Pinpoint the cell where the given text exists, returning its (x, y) midpoint coordinate. 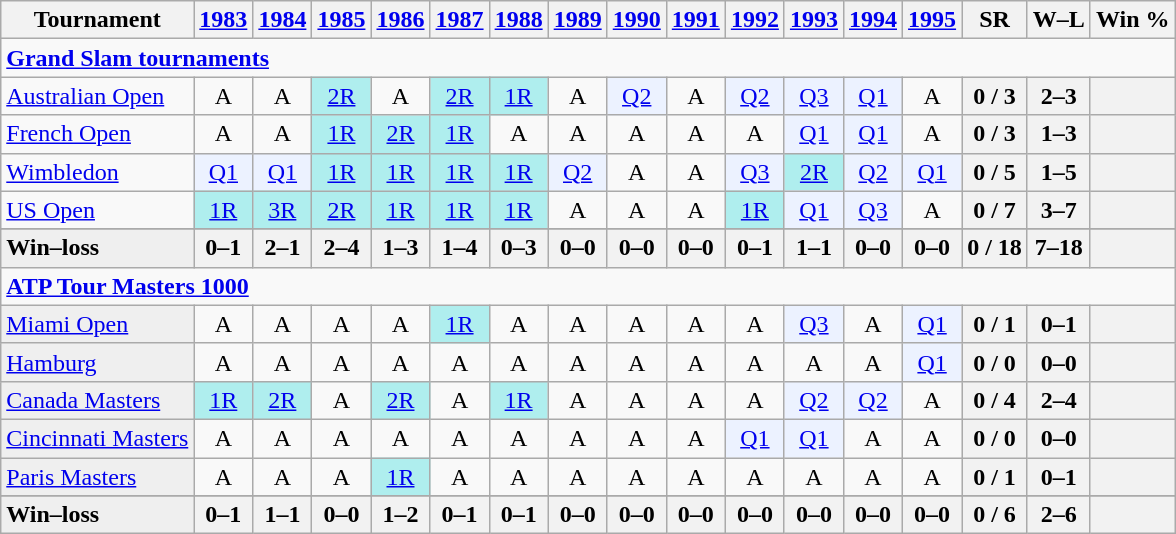
1987 (460, 20)
SR (995, 20)
Grand Slam tournaments (588, 58)
1–4 (460, 248)
Miami Open (98, 324)
1992 (754, 20)
W–L (1058, 20)
US Open (98, 210)
Tournament (98, 20)
1986 (400, 20)
Canada Masters (98, 400)
0 / 4 (995, 400)
1994 (872, 20)
1989 (578, 20)
1984 (282, 20)
ATP Tour Masters 1000 (588, 286)
Hamburg (98, 362)
3R (282, 210)
7–18 (1058, 248)
1–5 (1058, 172)
1–2 (400, 515)
1985 (342, 20)
1993 (814, 20)
3–7 (1058, 210)
1991 (696, 20)
French Open (98, 134)
Australian Open (98, 96)
2–6 (1058, 515)
1988 (518, 20)
1995 (932, 20)
1983 (224, 20)
0 / 7 (995, 210)
1990 (636, 20)
Win % (1132, 20)
Cincinnati Masters (98, 438)
2–1 (282, 248)
Paris Masters (98, 477)
0 / 6 (995, 515)
0 / 5 (995, 172)
0 / 18 (995, 248)
Wimbledon (98, 172)
2–3 (1058, 96)
0–3 (518, 248)
